Return the [X, Y] coordinate for the center point of the cell that contains the specified text.  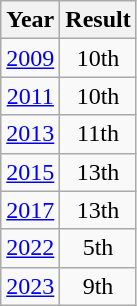
5th [98, 248]
Result [98, 20]
2015 [30, 172]
Year [30, 20]
11th [98, 134]
2017 [30, 210]
2013 [30, 134]
2009 [30, 58]
9th [98, 286]
2022 [30, 248]
2023 [30, 286]
2011 [30, 96]
